Extract the [X, Y] coordinate from the center of the cell holding the provided text.  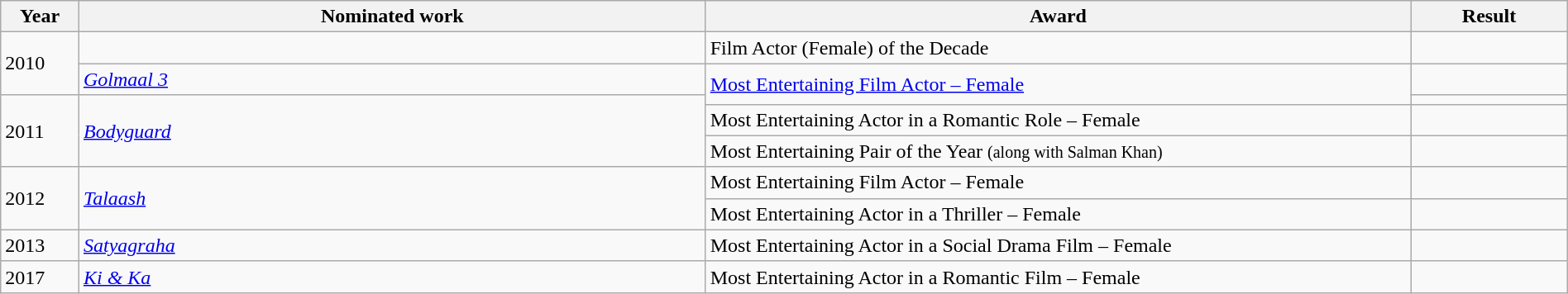
2011 [40, 130]
Satyagraha [392, 245]
Result [1489, 17]
Ki & Ka [392, 277]
2012 [40, 198]
Film Actor (Female) of the Decade [1059, 48]
Award [1059, 17]
Most Entertaining Actor in a Romantic Role – Female [1059, 120]
Most Entertaining Actor in a Romantic Film – Female [1059, 277]
Most Entertaining Pair of the Year (along with Salman Khan) [1059, 151]
Golmaal 3 [392, 79]
2010 [40, 64]
Year [40, 17]
Talaash [392, 198]
2017 [40, 277]
Nominated work [392, 17]
Most Entertaining Actor in a Social Drama Film – Female [1059, 245]
Bodyguard [392, 130]
Most Entertaining Actor in a Thriller – Female [1059, 214]
2013 [40, 245]
